Locate the cell with the specified text and output its (x, y) center coordinate. 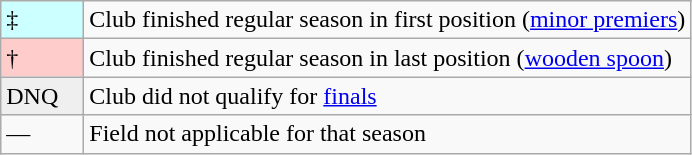
Field not applicable for that season (388, 134)
Club finished regular season in last position (wooden spoon) (388, 58)
Club finished regular season in first position (minor premiers) (388, 20)
† (42, 58)
— (42, 134)
‡ (42, 20)
DNQ (42, 96)
Club did not qualify for finals (388, 96)
